Capture the cell that displays the provided text and extract its (X, Y) central coordinate. 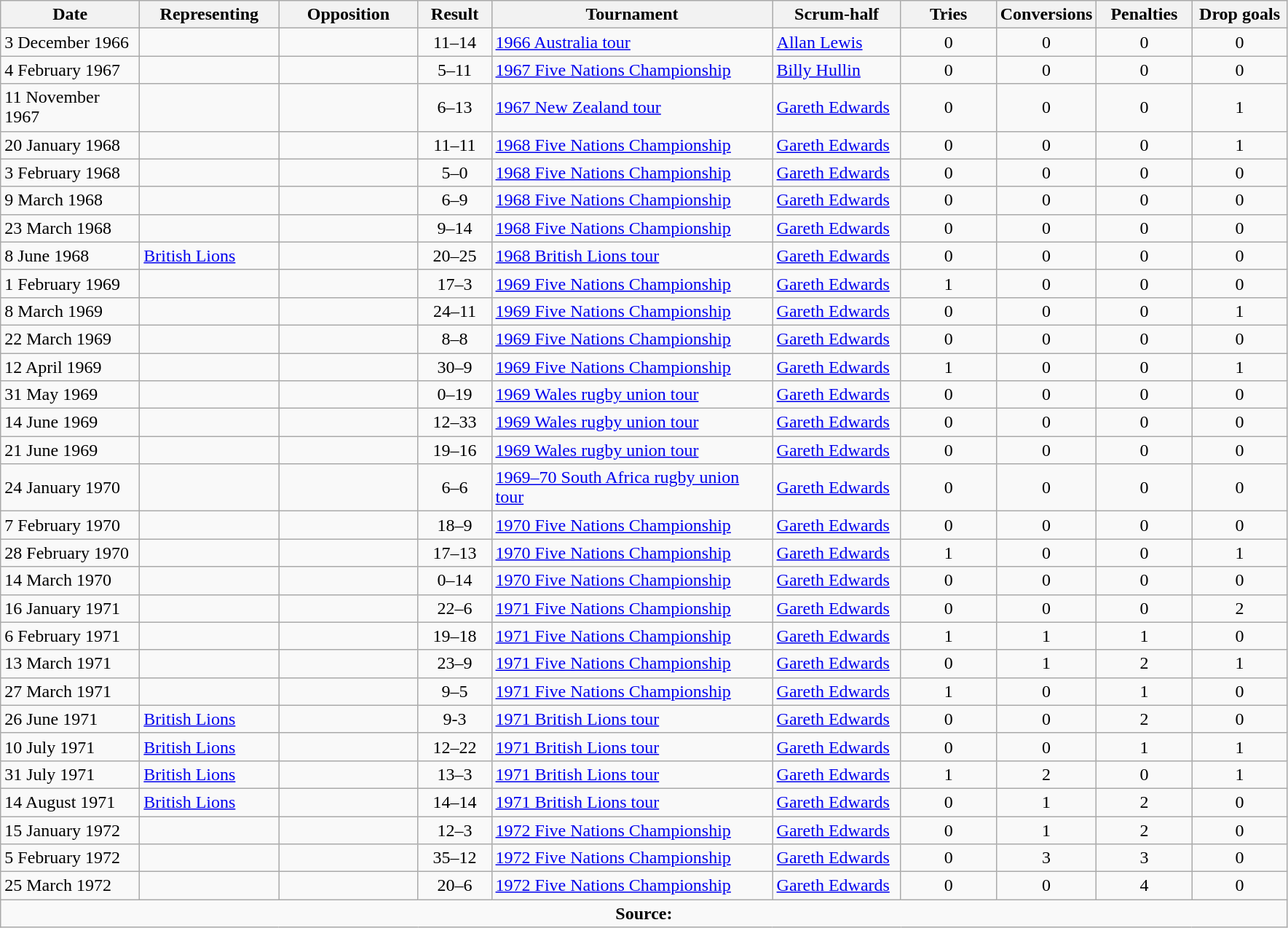
8 June 1968 (70, 256)
24 January 1970 (70, 488)
14–14 (454, 802)
28 February 1970 (70, 553)
Drop goals (1239, 15)
13–3 (454, 774)
1968 British Lions tour (632, 256)
12–3 (454, 830)
Tournament (632, 15)
17–3 (454, 283)
11–11 (454, 145)
17–13 (454, 553)
31 May 1969 (70, 395)
6–6 (454, 488)
3 February 1968 (70, 173)
8–8 (454, 339)
Date (70, 15)
22–6 (454, 608)
Result (454, 15)
7 February 1970 (70, 525)
9 March 1968 (70, 200)
0–19 (454, 395)
20–25 (454, 256)
Penalties (1145, 15)
Conversions (1046, 15)
6–9 (454, 200)
23 March 1968 (70, 228)
16 January 1971 (70, 608)
35–12 (454, 858)
25 March 1972 (70, 886)
22 March 1969 (70, 339)
23–9 (454, 664)
13 March 1971 (70, 664)
Opposition (348, 15)
Tries (948, 15)
8 March 1969 (70, 311)
1967 New Zealand tour (632, 108)
Source: (644, 913)
Billy Hullin (837, 70)
1 February 1969 (70, 283)
12–33 (454, 422)
Allan Lewis (837, 42)
19–18 (454, 636)
Scrum-half (837, 15)
5–0 (454, 173)
9-3 (454, 719)
31 July 1971 (70, 774)
1967 Five Nations Championship (632, 70)
0–14 (454, 581)
14 August 1971 (70, 802)
14 June 1969 (70, 422)
21 June 1969 (70, 450)
10 July 1971 (70, 747)
6 February 1971 (70, 636)
Representing (210, 15)
14 March 1970 (70, 581)
15 January 1972 (70, 830)
27 March 1971 (70, 691)
9–5 (454, 691)
1966 Australia tour (632, 42)
4 February 1967 (70, 70)
30–9 (454, 366)
26 June 1971 (70, 719)
1969–70 South Africa rugby union tour (632, 488)
11–14 (454, 42)
12–22 (454, 747)
20–6 (454, 886)
19–16 (454, 450)
3 December 1966 (70, 42)
5 February 1972 (70, 858)
18–9 (454, 525)
9–14 (454, 228)
12 April 1969 (70, 366)
11 November 1967 (70, 108)
5–11 (454, 70)
20 January 1968 (70, 145)
24–11 (454, 311)
4 (1145, 886)
6–13 (454, 108)
